Return [X, Y] of the center of cell containing provided text 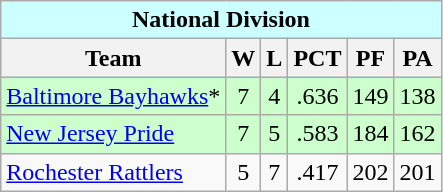
W [244, 58]
138 [418, 96]
PF [370, 58]
184 [370, 134]
.583 [318, 134]
National Division [221, 20]
.636 [318, 96]
202 [370, 172]
Team [114, 58]
New Jersey Pride [114, 134]
4 [274, 96]
PCT [318, 58]
162 [418, 134]
.417 [318, 172]
L [274, 58]
149 [370, 96]
Rochester Rattlers [114, 172]
PA [418, 58]
Baltimore Bayhawks* [114, 96]
201 [418, 172]
